Provide the (x, y) coordinate of the cell's center where the given text is located.  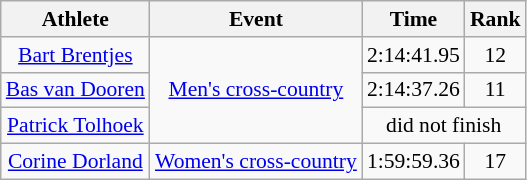
11 (496, 90)
Men's cross-country (256, 90)
17 (496, 162)
Corine Dorland (76, 162)
1:59:59.36 (414, 162)
Event (256, 19)
did not finish (444, 126)
Bas van Dooren (76, 90)
Rank (496, 19)
Athlete (76, 19)
Bart Brentjes (76, 55)
Patrick Tolhoek (76, 126)
2:14:41.95 (414, 55)
2:14:37.26 (414, 90)
Women's cross-country (256, 162)
Time (414, 19)
12 (496, 55)
